Provide the (x, y) coordinate of the cell's center where the given text is located.  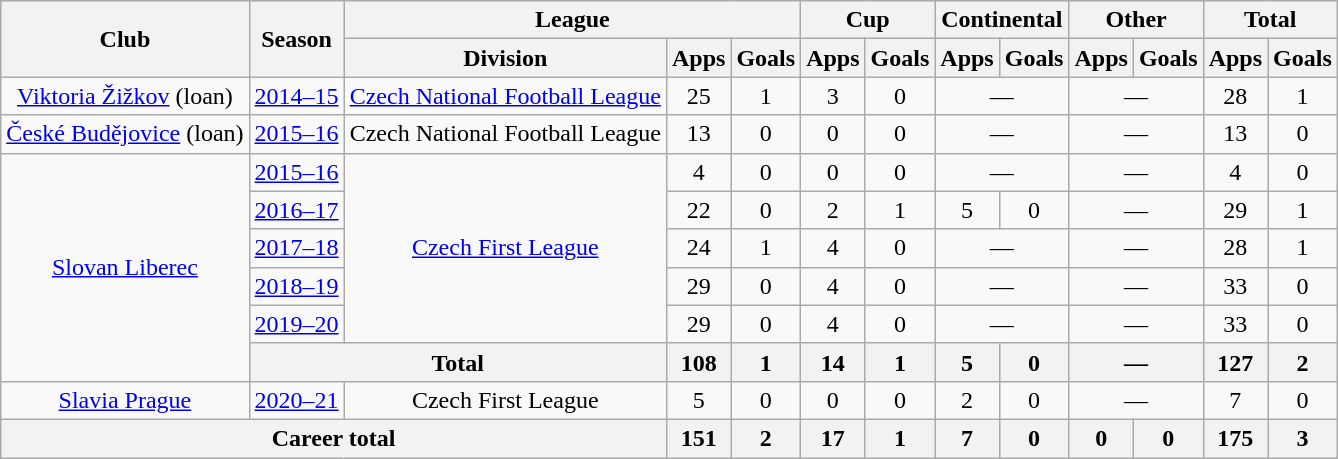
2019–20 (296, 324)
Other (1136, 20)
Slavia Prague (125, 400)
2014–15 (296, 96)
České Budějovice (loan) (125, 134)
Career total (334, 438)
2017–18 (296, 248)
Slovan Liberec (125, 267)
175 (1235, 438)
24 (698, 248)
2018–19 (296, 286)
2020–21 (296, 400)
Continental (1002, 20)
17 (833, 438)
League (572, 20)
14 (833, 362)
Division (505, 58)
Club (125, 39)
Viktoria Žižkov (loan) (125, 96)
2016–17 (296, 210)
151 (698, 438)
108 (698, 362)
Cup (868, 20)
127 (1235, 362)
25 (698, 96)
Season (296, 39)
22 (698, 210)
